Detect which cell encompasses the target text, then output its [x, y] center coordinate. 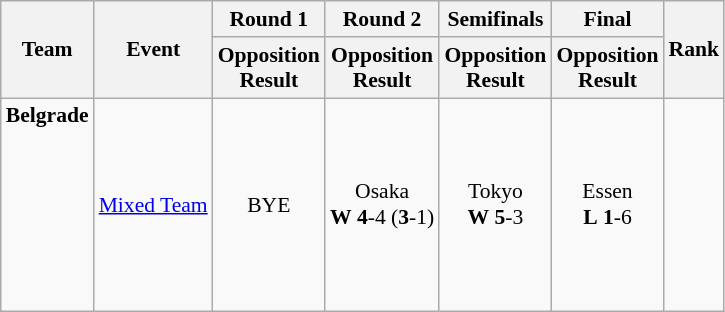
Team [48, 50]
Final [607, 19]
Tokyo W 5-3 [495, 205]
Rank [694, 50]
Mixed Team [154, 205]
Essen L 1-6 [607, 205]
BYE [269, 205]
Semifinals [495, 19]
Round 2 [382, 19]
Belgrade [48, 205]
Event [154, 50]
Round 1 [269, 19]
Osaka W 4-4 (3-1) [382, 205]
